Search for the cell housing the specified text and yield its (X, Y) center coordinate. 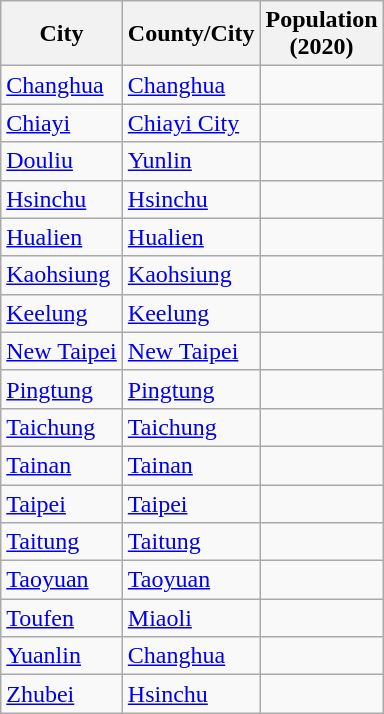
County/City (191, 34)
Chiayi City (191, 123)
Zhubei (62, 694)
Yuanlin (62, 656)
Douliu (62, 161)
Toufen (62, 618)
Chiayi (62, 123)
Miaoli (191, 618)
City (62, 34)
Yunlin (191, 161)
Population(2020) (322, 34)
